From the cell containing the given text, extract its center point as (x, y) coordinate. 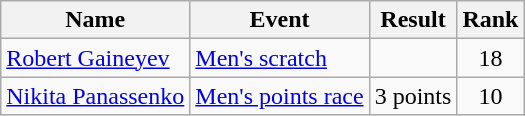
18 (490, 58)
Result (413, 20)
Name (96, 20)
Men's scratch (280, 58)
3 points (413, 96)
10 (490, 96)
Men's points race (280, 96)
Nikita Panassenko (96, 96)
Event (280, 20)
Rank (490, 20)
Robert Gaineyev (96, 58)
